Scan for the cell matching the given text and deliver its [x, y] coordinate at center. 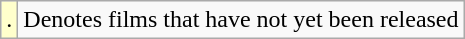
. [10, 20]
Denotes films that have not yet been released [241, 20]
